Identify which cell holds the provided text, then report its [x, y] central coordinate. 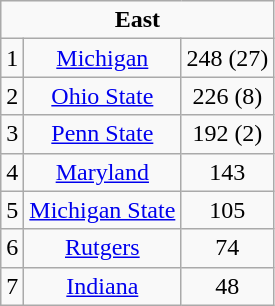
Michigan State [102, 210]
Ohio State [102, 96]
East [138, 20]
4 [12, 172]
1 [12, 58]
7 [12, 286]
6 [12, 248]
Penn State [102, 134]
248 (27) [228, 58]
105 [228, 210]
Rutgers [102, 248]
226 (8) [228, 96]
5 [12, 210]
48 [228, 286]
2 [12, 96]
Indiana [102, 286]
143 [228, 172]
192 (2) [228, 134]
74 [228, 248]
3 [12, 134]
Maryland [102, 172]
Michigan [102, 58]
